Pinpoint the cell where the given text exists, returning its (X, Y) midpoint coordinate. 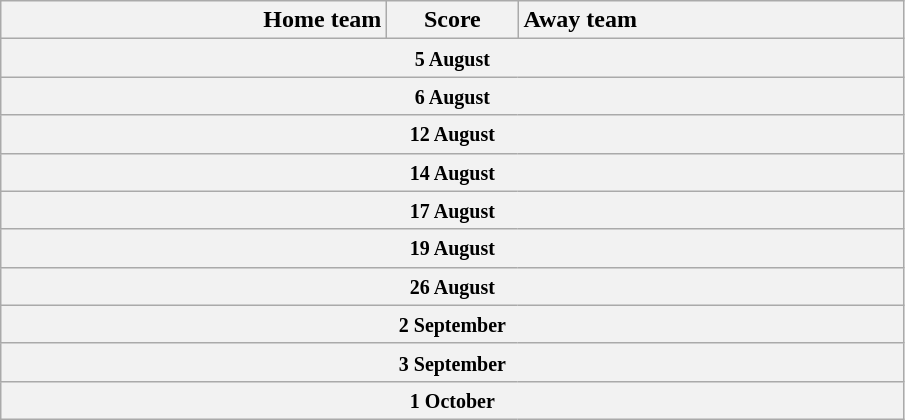
3 September (452, 362)
12 August (452, 134)
17 August (452, 210)
Away team (711, 20)
19 August (452, 248)
14 August (452, 172)
2 September (452, 324)
26 August (452, 286)
Home team (194, 20)
1 October (452, 400)
6 August (452, 96)
Score (452, 20)
5 August (452, 58)
